Return (x, y) of the center of cell containing provided text 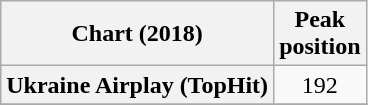
Peakposition (320, 34)
192 (320, 85)
Ukraine Airplay (TopHit) (138, 85)
Chart (2018) (138, 34)
